Extract the [X, Y] coordinate from the center of the cell holding the provided text.  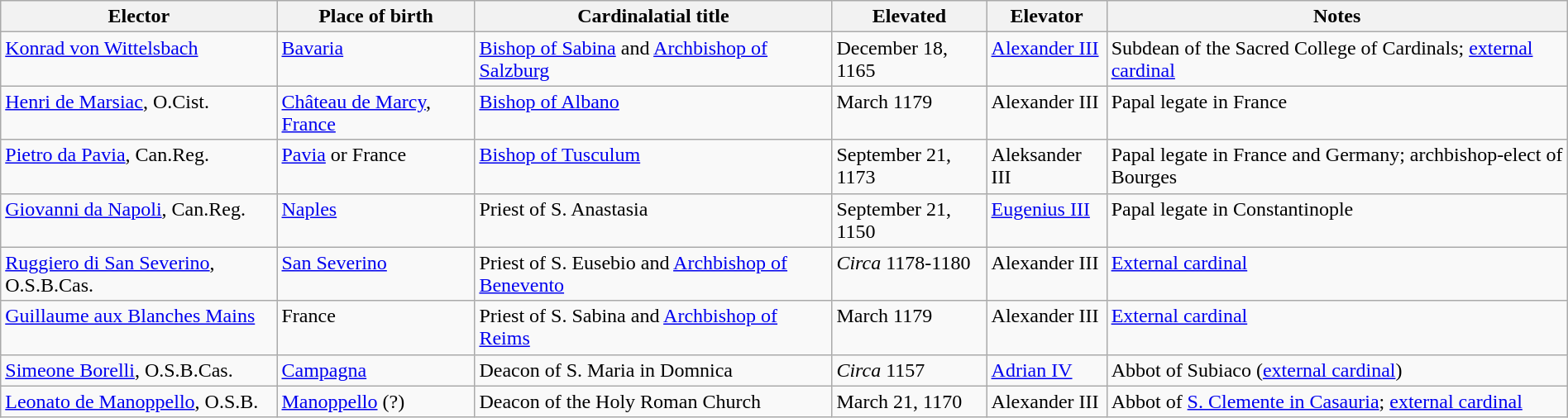
Guillaume aux Blanches Mains [139, 327]
Manoppello (?) [375, 401]
Subdean of the Sacred College of Cardinals; external cardinal [1336, 59]
Bishop of Tusculum [653, 167]
Pietro da Pavia, Can.Reg. [139, 167]
Campagna [375, 370]
Bishop of Albano [653, 112]
San Severino [375, 274]
Circa 1157 [910, 370]
Henri de Marsiac, O.Cist. [139, 112]
Pavia or France [375, 167]
Priest of S. Anastasia [653, 220]
Abbot of Subiaco (external cardinal) [1336, 370]
Priest of S. Sabina and Archbishop of Reims [653, 327]
Adrian IV [1047, 370]
Circa 1178-1180 [910, 274]
Leonato de Manoppello, O.S.B. [139, 401]
Bavaria [375, 59]
Abbot of S. Clemente in Casauria; external cardinal [1336, 401]
December 18, 1165 [910, 59]
Deacon of the Holy Roman Church [653, 401]
Naples [375, 220]
Ruggiero di San Severino, O.S.B.Cas. [139, 274]
Elector [139, 17]
Giovanni da Napoli, Can.Reg. [139, 220]
Château de Marcy, France [375, 112]
Elevated [910, 17]
Place of birth [375, 17]
Bishop of Sabina and Archbishop of Salzburg [653, 59]
March 21, 1170 [910, 401]
Priest of S. Eusebio and Archbishop of Benevento [653, 274]
Elevator [1047, 17]
Papal legate in Constantinople [1336, 220]
Simeone Borelli, O.S.B.Cas. [139, 370]
France [375, 327]
Eugenius III [1047, 220]
Aleksander III [1047, 167]
Deacon of S. Maria in Domnica [653, 370]
Notes [1336, 17]
Papal legate in France [1336, 112]
Papal legate in France and Germany; archbishop-elect of Bourges [1336, 167]
Konrad von Wittelsbach [139, 59]
September 21, 1173 [910, 167]
September 21, 1150 [910, 220]
Cardinalatial title [653, 17]
